Extract the [x, y] coordinate from the center of the cell holding the provided text.  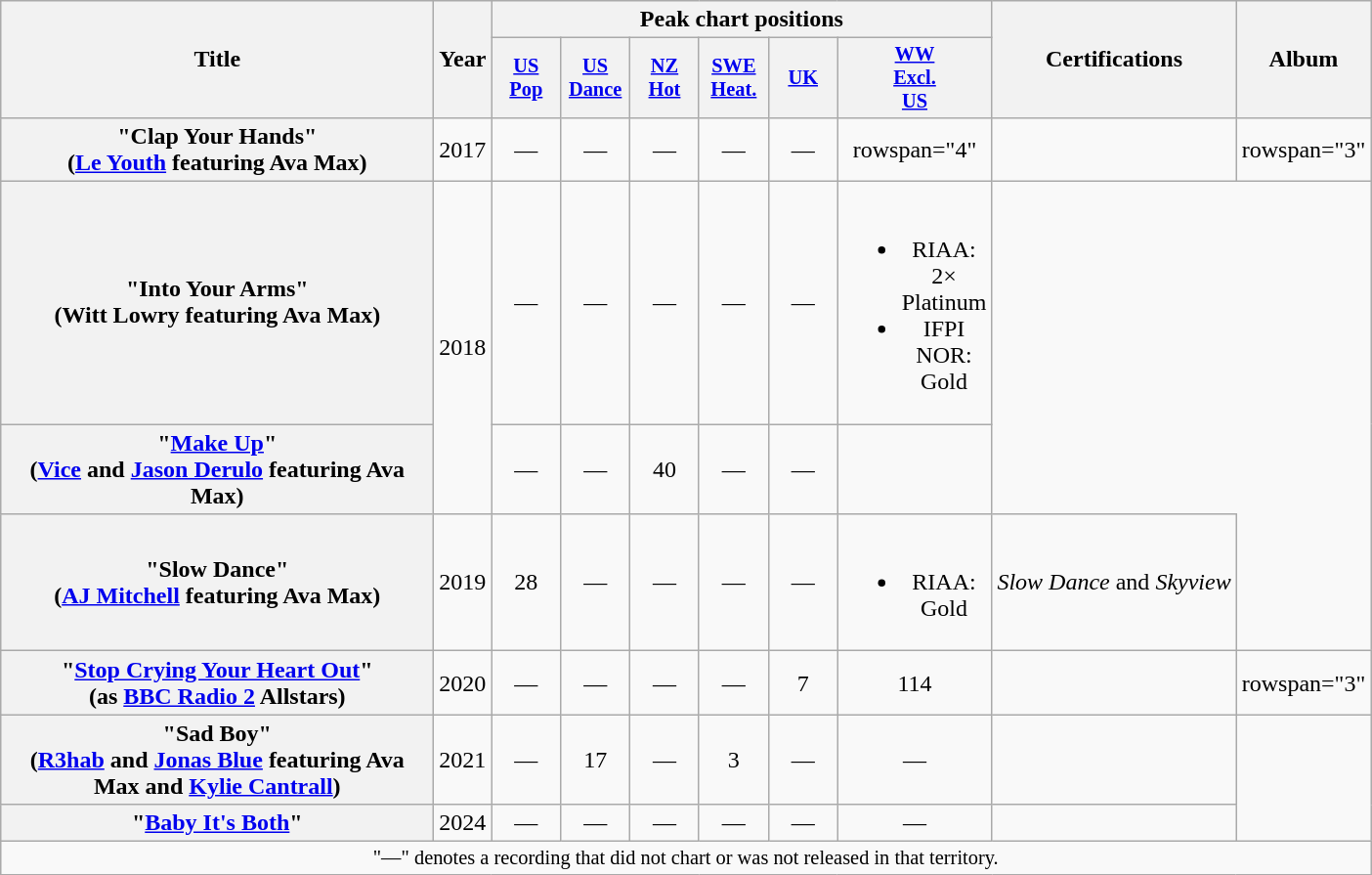
"Stop Crying Your Heart Out"(as BBC Radio 2 Allstars) [217, 682]
2019 [463, 583]
17 [596, 760]
"Into Your Arms"(Witt Lowry featuring Ava Max) [217, 303]
2018 [463, 348]
WWExcl.US [915, 78]
"Sad Boy"(R3hab and Jonas Blue featuring Ava Max and Kylie Cantrall) [217, 760]
2024 [463, 823]
"Baby It's Both" [217, 823]
Year [463, 60]
2021 [463, 760]
rowspan="4" [915, 149]
"—" denotes a recording that did not chart or was not released in that territory. [686, 858]
Certifications [1114, 60]
3 [733, 760]
Title [217, 60]
SWEHeat. [733, 78]
Slow Dance and Skyview [1114, 583]
28 [526, 583]
"Make Up"(Vice and Jason Derulo featuring Ava Max) [217, 469]
114 [915, 682]
2020 [463, 682]
40 [665, 469]
RIAA: 2× PlatinumIFPI NOR: Gold [915, 303]
2017 [463, 149]
7 [803, 682]
USPop [526, 78]
Album [1304, 60]
USDance [596, 78]
NZHot [665, 78]
"Slow Dance"(AJ Mitchell featuring Ava Max) [217, 583]
Peak chart positions [742, 20]
RIAA: Gold [915, 583]
"Clap Your Hands"(Le Youth featuring Ava Max) [217, 149]
UK [803, 78]
